Detect which cell encompasses the target text, then output its [X, Y] center coordinate. 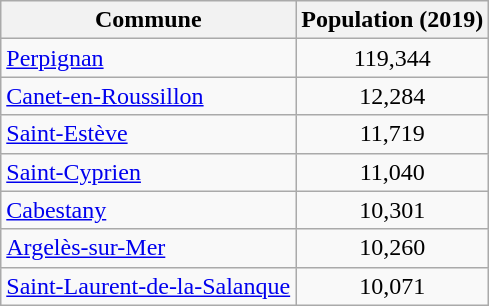
11,040 [392, 172]
Canet-en-Roussillon [148, 96]
119,344 [392, 58]
Perpignan [148, 58]
Population (2019) [392, 20]
10,260 [392, 248]
Commune [148, 20]
Saint-Laurent-de-la-Salanque [148, 286]
12,284 [392, 96]
10,301 [392, 210]
10,071 [392, 286]
Saint-Estève [148, 134]
Saint-Cyprien [148, 172]
Argelès-sur-Mer [148, 248]
11,719 [392, 134]
Cabestany [148, 210]
